Search for the cell housing the specified text and yield its (x, y) center coordinate. 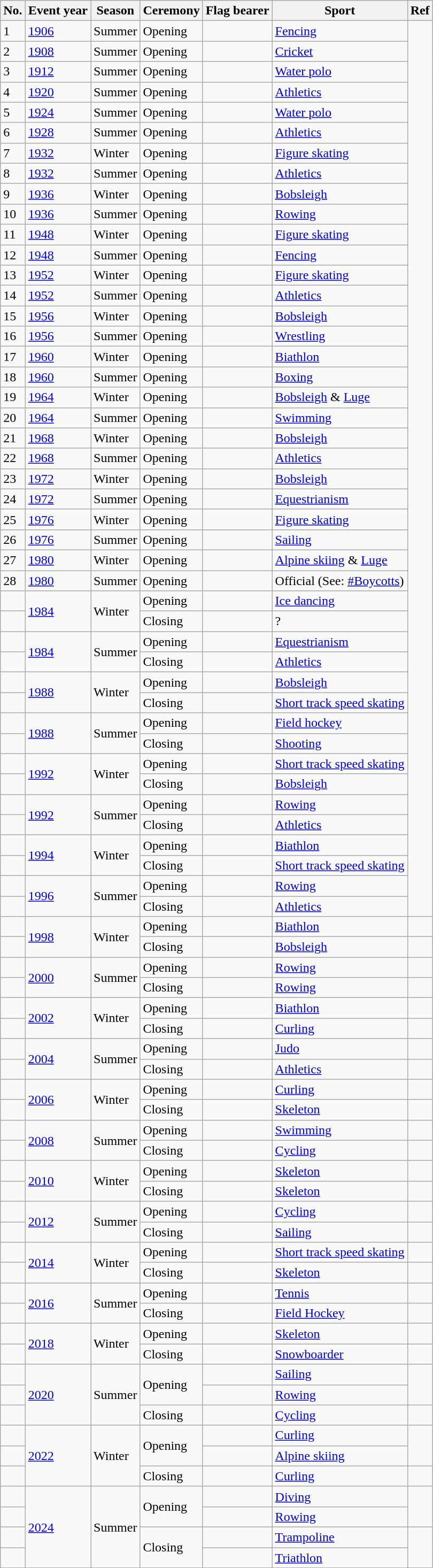
Season (115, 11)
Event year (58, 11)
26 (13, 540)
2018 (58, 1344)
1928 (58, 133)
21 (13, 438)
1994 (58, 855)
27 (13, 560)
14 (13, 296)
6 (13, 133)
3 (13, 72)
Sport (340, 11)
1998 (58, 937)
17 (13, 357)
12 (13, 255)
5 (13, 112)
24 (13, 499)
Ref (420, 11)
1 (13, 31)
Snowboarder (340, 1354)
1996 (58, 896)
Wrestling (340, 336)
13 (13, 275)
1908 (58, 51)
2020 (58, 1395)
Bobsleigh & Luge (340, 397)
2024 (58, 1527)
2022 (58, 1456)
Ice dancing (340, 601)
18 (13, 377)
15 (13, 316)
Ceremony (171, 11)
2002 (58, 1018)
Trampoline (340, 1537)
2 (13, 51)
11 (13, 234)
Field hockey (340, 723)
Alpine skiing & Luge (340, 560)
16 (13, 336)
Triathlon (340, 1558)
Official (See: #Boycotts) (340, 580)
20 (13, 418)
2012 (58, 1221)
Field Hockey (340, 1313)
2010 (58, 1181)
Flag bearer (237, 11)
2008 (58, 1140)
4 (13, 92)
10 (13, 214)
Tennis (340, 1293)
? (340, 621)
9 (13, 194)
19 (13, 397)
Boxing (340, 377)
Shooting (340, 743)
1920 (58, 92)
No. (13, 11)
1924 (58, 112)
1906 (58, 31)
25 (13, 519)
2016 (58, 1303)
7 (13, 153)
28 (13, 580)
Judo (340, 1049)
8 (13, 173)
Cricket (340, 51)
Alpine skiing (340, 1456)
Diving (340, 1496)
22 (13, 458)
2004 (58, 1059)
23 (13, 479)
2000 (58, 978)
1912 (58, 72)
2006 (58, 1100)
2014 (58, 1263)
